From the cell containing the given text, extract its center point as (x, y) coordinate. 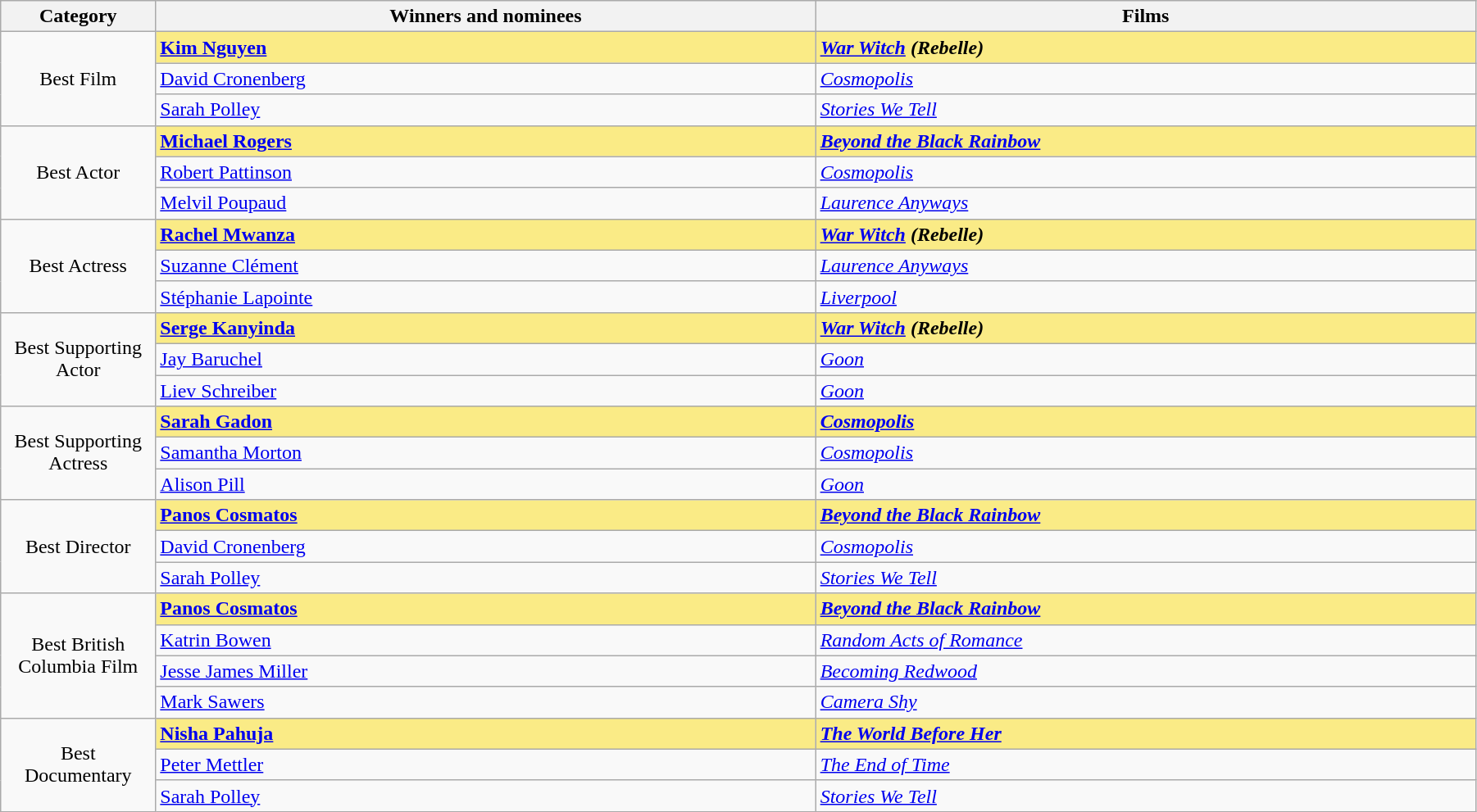
Best British Columbia Film (79, 655)
Stéphanie Lapointe (485, 297)
Best Documentary (79, 764)
Best Director (79, 547)
Best Actress (79, 265)
Camera Shy (1146, 702)
Robert Pattinson (485, 172)
Nisha Pahuja (485, 733)
Best Actor (79, 172)
Liverpool (1146, 297)
Kim Nguyen (485, 48)
Suzanne Clément (485, 265)
Serge Kanyinda (485, 328)
Jesse James Miller (485, 671)
Sarah Gadon (485, 422)
Films (1146, 16)
Samantha Morton (485, 453)
Liev Schreiber (485, 391)
Michael Rogers (485, 141)
Category (79, 16)
The World Before Her (1146, 733)
Winners and nominees (485, 16)
Random Acts of Romance (1146, 640)
Becoming Redwood (1146, 671)
Peter Mettler (485, 764)
Best Supporting Actor (79, 359)
Best Film (79, 79)
The End of Time (1146, 764)
Melvil Poupaud (485, 203)
Mark Sawers (485, 702)
Jay Baruchel (485, 359)
Best Supporting Actress (79, 453)
Katrin Bowen (485, 640)
Alison Pill (485, 484)
Rachel Mwanza (485, 234)
